Detect which cell encompasses the target text, then output its [X, Y] center coordinate. 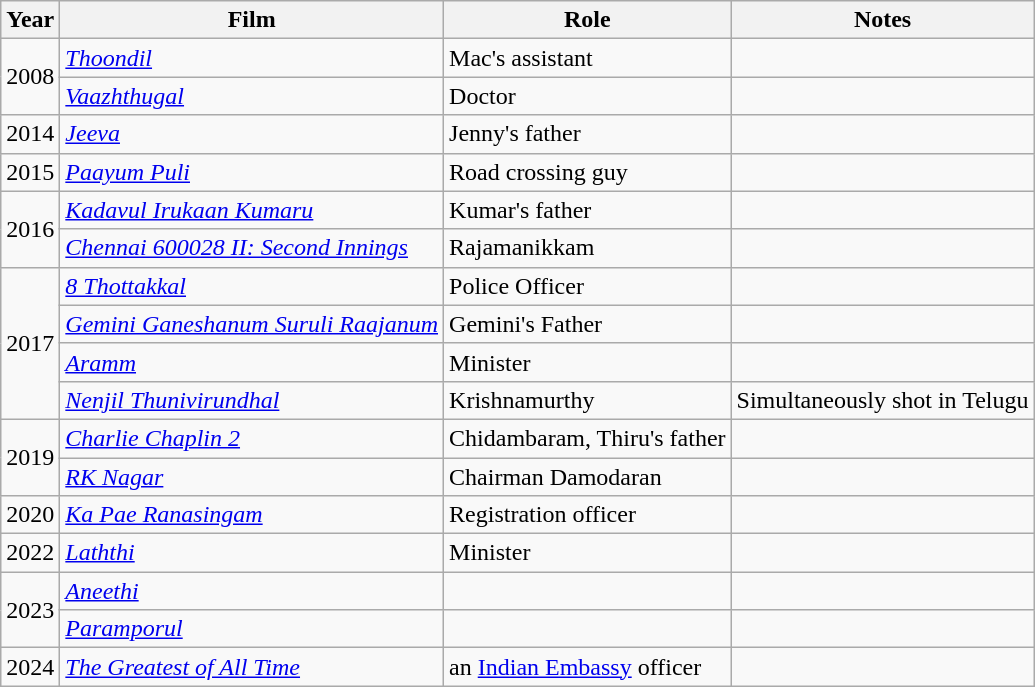
2020 [30, 515]
2019 [30, 457]
Notes [882, 20]
RK Nagar [252, 477]
Road crossing guy [588, 172]
Chairman Damodaran [588, 477]
Registration officer [588, 515]
Ka Pae Ranasingam [252, 515]
Aramm [252, 362]
Paramporul [252, 629]
2016 [30, 229]
Aneethi [252, 591]
Krishnamurthy [588, 400]
Jeeva [252, 134]
Police Officer [588, 286]
2017 [30, 343]
Rajamanikkam [588, 248]
Nenjil Thunivirundhal [252, 400]
Vaazhthugal [252, 96]
Charlie Chaplin 2 [252, 438]
8 Thottakkal [252, 286]
Year [30, 20]
2015 [30, 172]
2023 [30, 610]
Kadavul Irukaan Kumaru [252, 210]
Mac's assistant [588, 58]
2014 [30, 134]
Simultaneously shot in Telugu [882, 400]
Role [588, 20]
Gemini Ganeshanum Suruli Raajanum [252, 324]
2008 [30, 77]
The Greatest of All Time [252, 667]
Paayum Puli [252, 172]
2022 [30, 553]
Laththi [252, 553]
Jenny's father [588, 134]
Kumar's father [588, 210]
an Indian Embassy officer [588, 667]
Chidambaram, Thiru's father [588, 438]
Gemini's Father [588, 324]
Film [252, 20]
Chennai 600028 II: Second Innings [252, 248]
2024 [30, 667]
Doctor [588, 96]
Thoondil [252, 58]
